Determine the [X, Y] coordinate at the center of the cell enclosing the given text.  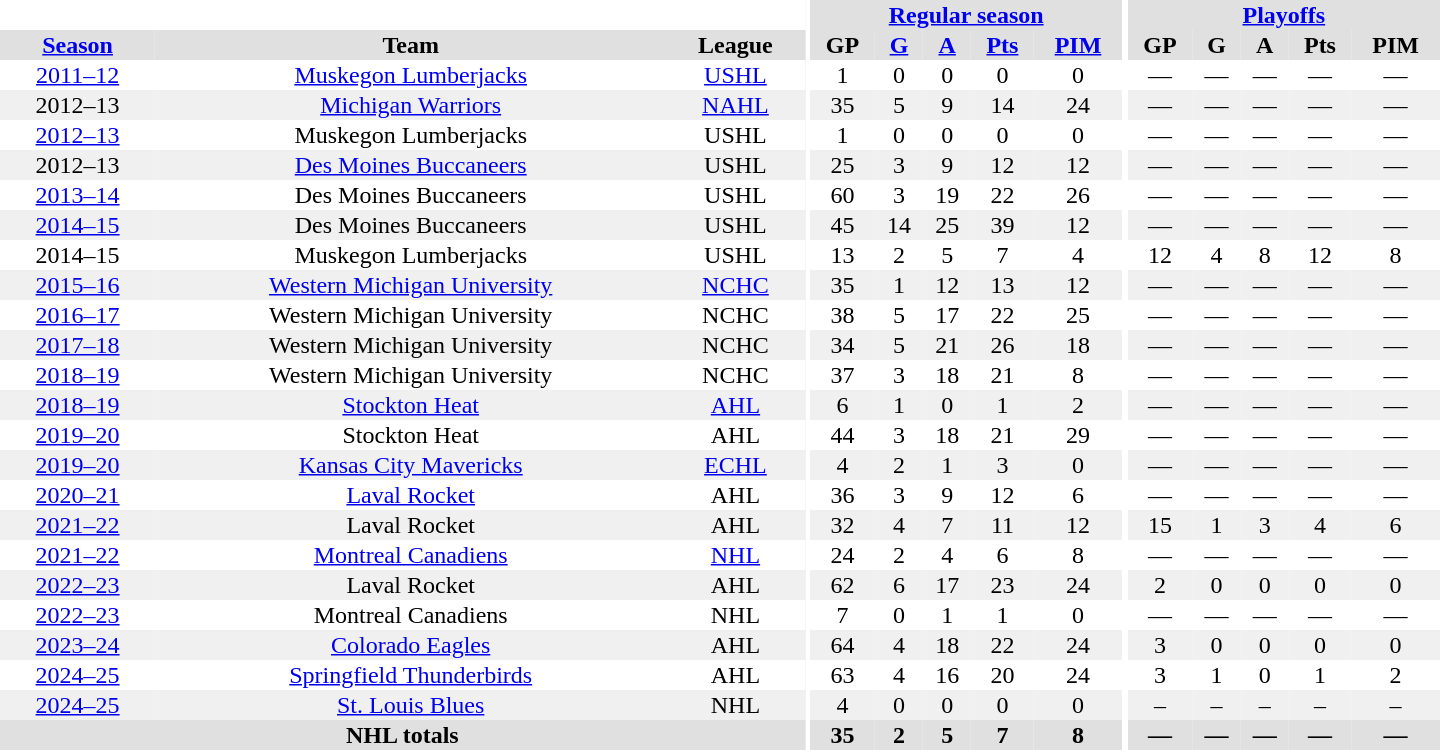
62 [842, 585]
64 [842, 645]
2017–18 [78, 345]
2015–16 [78, 285]
29 [1078, 435]
Michigan Warriors [410, 105]
32 [842, 525]
34 [842, 345]
38 [842, 315]
19 [947, 195]
2020–21 [78, 495]
36 [842, 495]
Colorado Eagles [410, 645]
Playoffs [1284, 15]
16 [947, 675]
2016–17 [78, 315]
Regular season [966, 15]
60 [842, 195]
Kansas City Mavericks [410, 465]
44 [842, 435]
League [736, 45]
37 [842, 375]
45 [842, 225]
NAHL [736, 105]
23 [1002, 585]
Season [78, 45]
15 [1160, 525]
ECHL [736, 465]
2023–24 [78, 645]
39 [1002, 225]
Springfield Thunderbirds [410, 675]
2011–12 [78, 75]
Team [410, 45]
63 [842, 675]
11 [1002, 525]
NHL totals [402, 735]
2013–14 [78, 195]
St. Louis Blues [410, 705]
20 [1002, 675]
